For the text-containing cell, return its midpoint in [x, y] coordinate format. 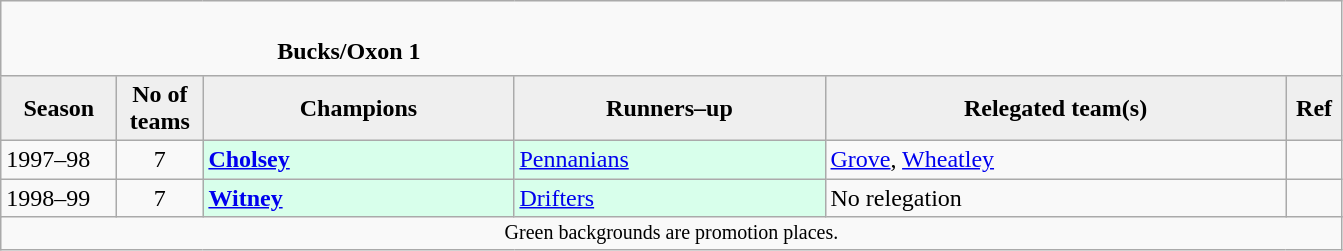
Champions [358, 108]
Runners–up [670, 108]
Green backgrounds are promotion places. [672, 234]
1997–98 [59, 159]
Grove, Wheatley [1056, 159]
No relegation [1056, 197]
Cholsey [358, 159]
Season [59, 108]
Drifters [670, 197]
Ref [1314, 108]
No of teams [160, 108]
1998–99 [59, 197]
Witney [358, 197]
Relegated team(s) [1056, 108]
Pennanians [670, 159]
